From the cell containing the given text, extract its center point as [X, Y] coordinate. 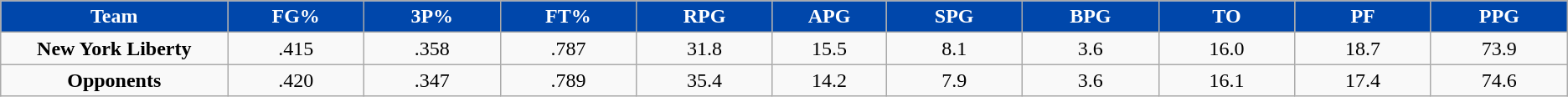
73.9 [1499, 48]
TO [1226, 17]
PF [1364, 17]
7.9 [955, 80]
.347 [432, 80]
New York Liberty [114, 48]
.420 [297, 80]
Opponents [114, 80]
APG [829, 17]
14.2 [829, 80]
FT% [568, 17]
BPG [1091, 17]
15.5 [829, 48]
.358 [432, 48]
Team [114, 17]
35.4 [705, 80]
16.1 [1226, 80]
RPG [705, 17]
FG% [297, 17]
3P% [432, 17]
.789 [568, 80]
31.8 [705, 48]
74.6 [1499, 80]
16.0 [1226, 48]
17.4 [1364, 80]
18.7 [1364, 48]
.787 [568, 48]
8.1 [955, 48]
PPG [1499, 17]
.415 [297, 48]
SPG [955, 17]
